Identify which cell holds the provided text, then report its (x, y) central coordinate. 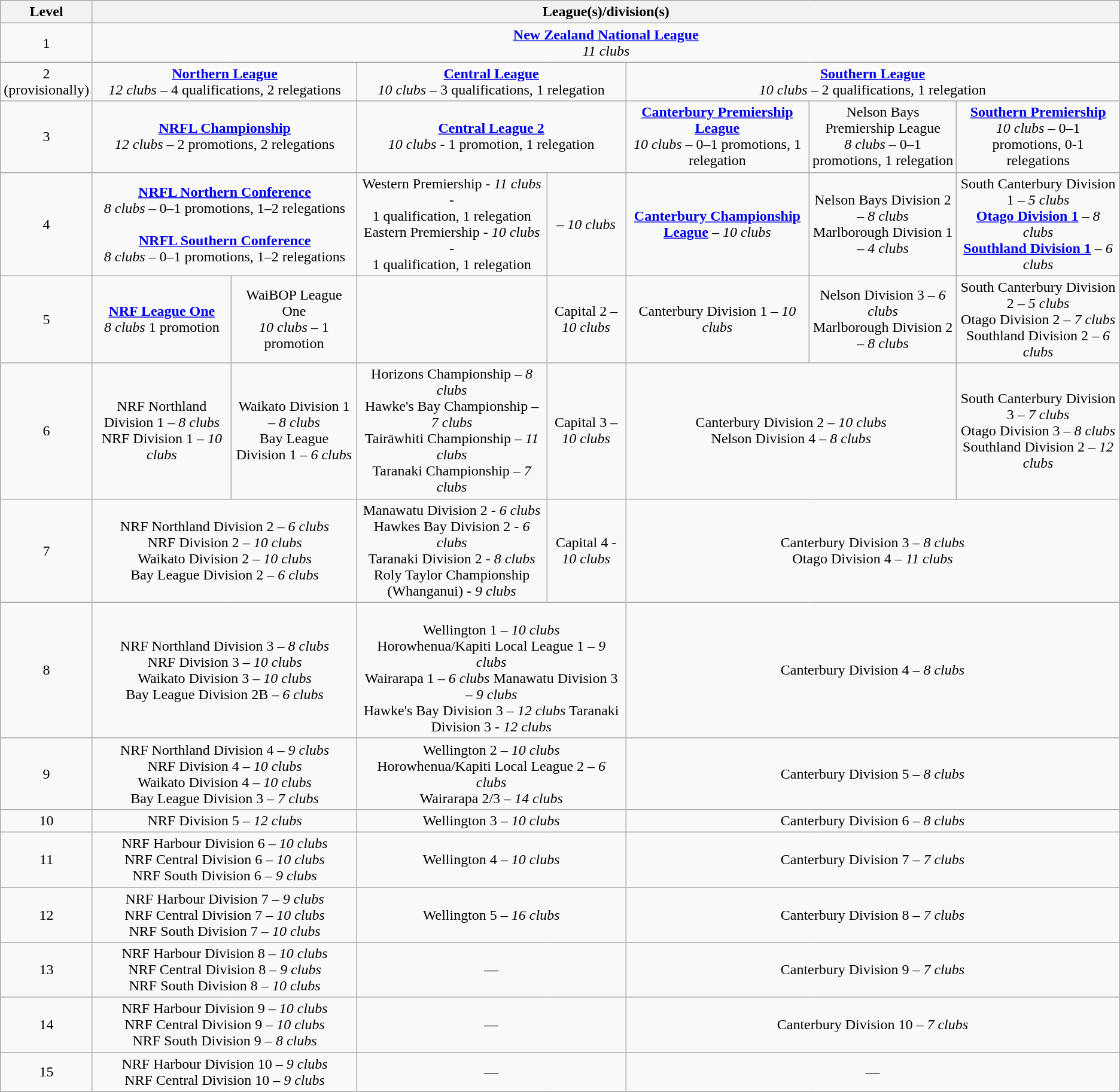
4 (47, 224)
South Canterbury Division 2 – 5 clubsOtago Division 2 – 7 clubsSouthland Division 2 – 6 clubs (1038, 319)
Canterbury Division 1 – 10 clubs (717, 319)
9 (47, 774)
League(s)/division(s) (605, 12)
Nelson Bays Premiership League8 clubs – 0–1 promotions, 1 relegation (883, 136)
NRF Division 5 – 12 clubs (224, 820)
Southern League10 clubs – 2 qualifications, 1 relegation (873, 81)
Southern Premiership 10 clubs – 0–1 promotions, 0-1 relegations (1038, 136)
NRF Harbour Division 10 – 9 clubsNRF Central Division 10 – 9 clubs (224, 1072)
Capital 4 - 10 clubs (586, 550)
NRF Northland Division 4 – 9 clubsNRF Division 4 – 10 clubsWaikato Division 4 – 10 clubsBay League Division 3 – 7 clubs (224, 774)
NRF Harbour Division 6 – 10 clubsNRF Central Division 6 – 10 clubsNRF South Division 6 – 9 clubs (224, 859)
10 (47, 820)
NRF Northland Division 1 – 8 clubsNRF Division 1 – 10 clubs (162, 431)
13 (47, 970)
Canterbury Division 7 – 7 clubs (873, 859)
NRF Northland Division 3 – 8 clubsNRF Division 3 – 10 clubsWaikato Division 3 – 10 clubsBay League Division 2B – 6 clubs (224, 670)
15 (47, 1072)
Canterbury Division 8 – 7 clubs (873, 915)
Wellington 5 – 16 clubs (492, 915)
3 (47, 136)
6 (47, 431)
14 (47, 1025)
Canterbury Division 9 – 7 clubs (873, 970)
Wellington 2 – 10 clubsHorowhenua/Kapiti Local League 2 – 6 clubsWairarapa 2/3 – 14 clubs (492, 774)
Canterbury Division 4 – 8 clubs (873, 670)
Canterbury Championship League – 10 clubs (717, 224)
NRFL Northern Conference 8 clubs – 0–1 promotions, 1–2 relegationsNRFL Southern Conference 8 clubs – 0–1 promotions, 1–2 relegations (224, 224)
Horizons Championship – 8 clubsHawke's Bay Championship – 7 clubsTairāwhiti Championship – 11 clubsTaranaki Championship – 7 clubs (452, 431)
Western Premiership - 11 clubs -1 qualification, 1 relegationEastern Premiership - 10 clubs -1 qualification, 1 relegation (452, 224)
Waikato Division 1 – 8 clubsBay League Division 1 – 6 clubs (294, 431)
Northern League12 clubs – 4 qualifications, 2 relegations (224, 81)
Manawatu Division 2 - 6 clubsHawkes Bay Division 2 - 6 clubsTaranaki Division 2 - 8 clubsRoly Taylor Championship (Whanganui) - 9 clubs (452, 550)
7 (47, 550)
2 (provisionally) (47, 81)
NRF Harbour Division 9 – 10 clubsNRF Central Division 9 – 10 clubsNRF South Division 9 – 8 clubs (224, 1025)
Canterbury Division 5 – 8 clubs (873, 774)
Wellington 3 – 10 clubs (492, 820)
South Canterbury Division 1 – 5 clubsOtago Division 1 – 8 clubsSouthland Division 1 – 6 clubs (1038, 224)
NRF League One8 clubs 1 promotion (162, 319)
Canterbury Premiership League10 clubs – 0–1 promotions, 1 relegation (717, 136)
Canterbury Division 10 – 7 clubs (873, 1025)
8 (47, 670)
Canterbury Division 3 – 8 clubsOtago Division 4 – 11 clubs (873, 550)
Central League 210 clubs - 1 promotion, 1 relegation (492, 136)
NRF Harbour Division 7 – 9 clubsNRF Central Division 7 – 10 clubsNRF South Division 7 – 10 clubs (224, 915)
Wellington 4 – 10 clubs (492, 859)
Central League10 clubs – 3 qualifications, 1 relegation (492, 81)
WaiBOP League One10 clubs – 1 promotion (294, 319)
Level (47, 12)
Nelson Division 3 – 6 clubsMarlborough Division 2 – 8 clubs (883, 319)
1 (47, 43)
NRF Harbour Division 8 – 10 clubsNRF Central Division 8 – 9 clubsNRF South Division 8 – 10 clubs (224, 970)
NRF Northland Division 2 – 6 clubsNRF Division 2 – 10 clubsWaikato Division 2 – 10 clubsBay League Division 2 – 6 clubs (224, 550)
Nelson Bays Division 2 – 8 clubsMarlborough Division 1 – 4 clubs (883, 224)
South Canterbury Division 3 – 7 clubsOtago Division 3 – 8 clubsSouthland Division 2 – 12 clubs (1038, 431)
– 10 clubs (586, 224)
Canterbury Division 2 – 10 clubsNelson Division 4 – 8 clubs (791, 431)
Capital 2 – 10 clubs (586, 319)
NRFL Championship 12 clubs – 2 promotions, 2 relegations (224, 136)
5 (47, 319)
11 (47, 859)
12 (47, 915)
New Zealand National League11 clubs (605, 43)
Capital 3 – 10 clubs (586, 431)
Canterbury Division 6 – 8 clubs (873, 820)
